Detect which cell encompasses the target text, then output its [X, Y] center coordinate. 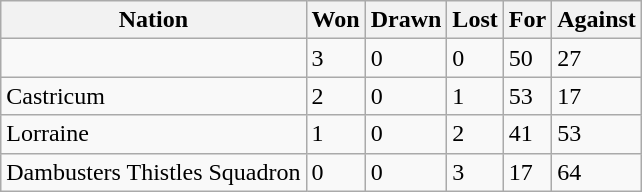
For [527, 20]
Lost [475, 20]
50 [527, 58]
Dambusters Thistles Squadron [154, 172]
Against [597, 20]
Won [336, 20]
Nation [154, 20]
41 [527, 134]
Drawn [406, 20]
Lorraine [154, 134]
27 [597, 58]
Castricum [154, 96]
64 [597, 172]
